Output the (X, Y) coordinate of the center of the cell containing the given text.  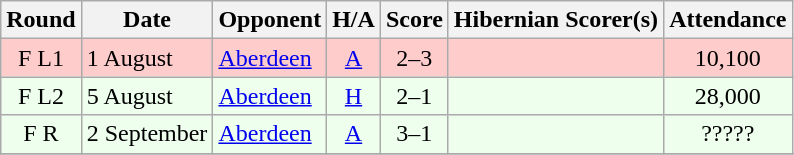
????? (728, 134)
F L2 (41, 96)
Round (41, 20)
F L1 (41, 58)
H/A (354, 20)
Score (414, 20)
F R (41, 134)
Hibernian Scorer(s) (556, 20)
28,000 (728, 96)
1 August (147, 58)
2–3 (414, 58)
3–1 (414, 134)
Date (147, 20)
5 August (147, 96)
2–1 (414, 96)
Attendance (728, 20)
H (354, 96)
Opponent (270, 20)
2 September (147, 134)
10,100 (728, 58)
